For the text-containing cell, return its midpoint in (x, y) coordinate format. 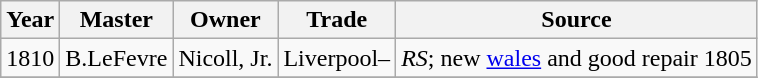
RS; new wales and good repair 1805 (577, 58)
Year (30, 20)
Source (577, 20)
Nicoll, Jr. (226, 58)
1810 (30, 58)
B.LeFevre (116, 58)
Trade (337, 20)
Owner (226, 20)
Liverpool– (337, 58)
Master (116, 20)
